Provide the [x, y] coordinate of the cell's center where the given text is located.  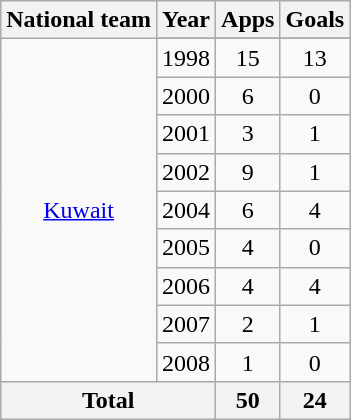
13 [315, 58]
Goals [315, 20]
National team [79, 20]
2007 [186, 324]
1998 [186, 58]
2006 [186, 286]
2 [248, 324]
24 [315, 400]
Kuwait [79, 210]
2008 [186, 362]
2001 [186, 134]
Apps [248, 20]
2004 [186, 210]
2002 [186, 172]
Year [186, 20]
3 [248, 134]
9 [248, 172]
15 [248, 58]
50 [248, 400]
2000 [186, 96]
2005 [186, 248]
Total [108, 400]
